For the text-containing cell, return its midpoint in (X, Y) coordinate format. 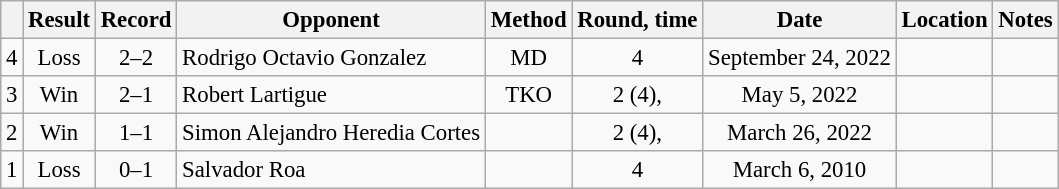
1–1 (136, 133)
Salvador Roa (332, 170)
May 5, 2022 (800, 95)
Simon Alejandro Heredia Cortes (332, 133)
2 (12, 133)
September 24, 2022 (800, 58)
Rodrigo Octavio Gonzalez (332, 58)
Round, time (638, 20)
Record (136, 20)
Opponent (332, 20)
3 (12, 95)
MD (528, 58)
March 6, 2010 (800, 170)
Method (528, 20)
0–1 (136, 170)
1 (12, 170)
Location (944, 20)
Robert Lartigue (332, 95)
Date (800, 20)
Result (60, 20)
March 26, 2022 (800, 133)
2–1 (136, 95)
TKO (528, 95)
Notes (1026, 20)
2–2 (136, 58)
